For the text-containing cell, return its midpoint in [X, Y] coordinate format. 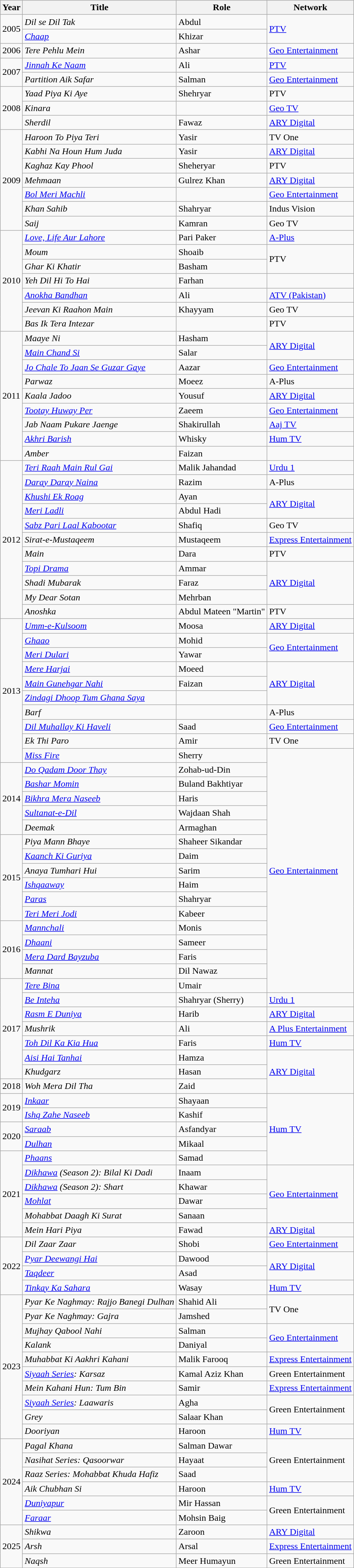
Toh Dil Ka Kia Hua [99, 1043]
Hasan [222, 1072]
Wasay [222, 1287]
Jinnah Ke Naam [99, 65]
2007 [11, 72]
Tere Pehlu Mein [99, 51]
Partition Aik Safar [99, 79]
Mohlat [99, 1201]
Hasham [222, 338]
Inkaar [99, 1101]
Umair [222, 985]
Kaanch Ki Guriya [99, 856]
Shaheer Sikandar [222, 841]
Mannchali [99, 928]
Anokha Bandhan [99, 295]
Ayan [222, 496]
Pyar Ke Naghmay: Rajjo Banegi Dulhan [99, 1302]
Amber [99, 453]
Siyaah Series: Karsaz [99, 1374]
Shoaib [222, 252]
Sherry [222, 755]
Faraz [222, 583]
Yeh Dil Hi To Hai [99, 281]
Mein Kahani Hun: Tum Bin [99, 1388]
Tere Bina [99, 985]
Role [222, 8]
Anaya Tumhari Hui [99, 870]
Sarim [222, 870]
Mohsin Baig [222, 1517]
Aisi Hai Tanhai [99, 1057]
2019 [11, 1108]
Zaid [222, 1086]
Title [99, 8]
Mehrban [222, 597]
Harib [222, 1014]
Dooriyan [99, 1431]
Sherdil [99, 122]
Ghaao [99, 640]
Daniyal [222, 1345]
Arsh [99, 1546]
Shahryar (Sherry) [222, 1000]
Meri Dulari [99, 655]
2015 [11, 877]
Woh Mera Dil Tha [99, 1086]
Barf [99, 712]
Jab Naam Pukare Jaenge [99, 425]
Bikhra Mera Naseeb [99, 798]
Dawood [222, 1259]
Malik Farooq [222, 1359]
Phaans [99, 1158]
Tinkay Ka Sahara [99, 1287]
Dil Muhallay Ki Haveli [99, 727]
2006 [11, 51]
Yawar [222, 655]
Dara [222, 554]
Piya Mann Bhaye [99, 841]
Jamshed [222, 1316]
Sheheryar [222, 165]
Kashif [222, 1115]
2014 [11, 798]
Anoshka [99, 611]
Jo Chale To Jaan Se Guzar Gaye [99, 367]
Sanaan [222, 1215]
Love, Life Aur Lahore [99, 238]
Moeed [222, 669]
Chaap [99, 36]
Tootay Huway Per [99, 410]
Deemak [99, 827]
Zaeem [222, 410]
Mujhay Qabool Nahi [99, 1330]
Dhaani [99, 942]
Umm-e-Kulsoom [99, 626]
Ashar [222, 51]
Sabz Pari Laal Kabootar [99, 525]
Mustaqeem [222, 540]
Pagal Khana [99, 1446]
Salman Dawar [222, 1446]
Year [11, 8]
Maaye Ni [99, 338]
Samir [222, 1388]
Shehryar [222, 94]
Salaar Khan [222, 1417]
Parwaz [99, 381]
Dil se Dil Tak [99, 22]
Whisky [222, 439]
Duniyapur [99, 1503]
Network [310, 8]
Paras [99, 899]
Ek Thi Paro [99, 741]
Mera Dard Bayzuba [99, 957]
Khan Sahib [99, 209]
Shadi Mubarak [99, 583]
2022 [11, 1266]
Akhri Barish [99, 439]
Raaz Series: Mohabbat Khuda Hafiz [99, 1474]
Miss Fire [99, 755]
Shikwa [99, 1532]
Daim [222, 856]
Abdul Hadi [222, 511]
Samad [222, 1158]
Khawar [222, 1187]
Mohid [222, 640]
Dawar [222, 1201]
Arsal [222, 1546]
My Dear Sotan [99, 597]
Shahid Ali [222, 1302]
Saraab [99, 1129]
Abdul [222, 22]
Mir Hassan [222, 1503]
Dulhan [99, 1144]
Kinara [99, 108]
Fawaz [222, 122]
Rasm E Duniya [99, 1014]
Daray Daray Naina [99, 482]
2008 [11, 108]
Aik Chubhan Si [99, 1489]
Haris [222, 798]
Shafiq [222, 525]
Shakirullah [222, 425]
Meer Humayun [222, 1561]
2025 [11, 1546]
Khizar [222, 36]
Moosa [222, 626]
Khudgarz [99, 1072]
Indus Vision [310, 209]
Ammar [222, 568]
2021 [11, 1194]
Ishq Zahe Naseeb [99, 1115]
Main Gunehgar Nahi [99, 683]
Topi Drama [99, 568]
Mehmaan [99, 180]
Fawad [222, 1230]
Ghar Ki Khatir [99, 266]
Haroon To Piya Teri [99, 137]
2017 [11, 1028]
Bas Ik Tera Intezar [99, 324]
Khushi Ek Roag [99, 496]
2023 [11, 1366]
Amir [222, 741]
Aaj TV [310, 425]
Moum [99, 252]
Abdul Mateen "Martin" [222, 611]
Bashar Momin [99, 784]
Yaad Piya Ki Aye [99, 94]
Teri Raah Main Rul Gai [99, 468]
Muhabbat Ki Aakhri Kahani [99, 1359]
Inaam [222, 1172]
Zohab-ud-Din [222, 770]
Khayyam [222, 309]
Teri Meri Jodi [99, 914]
Naqsh [99, 1561]
Mein Hari Piya [99, 1230]
Dil Zaar Zaar [99, 1244]
Sirat-e-Mustaqeem [99, 540]
Kaghaz Kay Phool [99, 165]
Dikhawa (Season 2): Bilal Ki Dadi [99, 1172]
Malik Jahandad [222, 468]
Grey [99, 1417]
Asad [222, 1273]
Aazar [222, 367]
Mohabbat Daagh Ki Surat [99, 1215]
Shobi [222, 1244]
Mikaal [222, 1144]
2016 [11, 949]
Shayaan [222, 1101]
Zaroon [222, 1532]
Bol Meri Machli [99, 195]
Mushrik [99, 1028]
Salar [222, 353]
Basham [222, 266]
Be Inteha [99, 1000]
Kalank [99, 1345]
2018 [11, 1086]
Hayaat [222, 1460]
Mannat [99, 971]
Kabeer [222, 914]
Siyaah Series: Laawaris [99, 1403]
Pyar Deewangi Hai [99, 1259]
Pyar Ke Naghmay: Gajra [99, 1316]
Kamran [222, 223]
Taqdeer [99, 1273]
Main Chand Si [99, 353]
Hamza [222, 1057]
ATV (Pakistan) [310, 295]
Mere Harjai [99, 669]
2005 [11, 29]
2011 [11, 396]
A Plus Entertainment [310, 1028]
Faraar [99, 1517]
Dikhawa (Season 2): Shart [99, 1187]
2009 [11, 180]
Monis [222, 928]
Kamal Aziz Khan [222, 1374]
Main [99, 554]
Saij [99, 223]
Nasihat Series: Qasoorwar [99, 1460]
Zindagi Dhoop Tum Ghana Saya [99, 698]
Haim [222, 885]
Yousuf [222, 396]
Agha [222, 1403]
Buland Bakhtiyar [222, 784]
Farhan [222, 281]
Razim [222, 482]
2012 [11, 540]
2024 [11, 1481]
Sameer [222, 942]
2020 [11, 1137]
Kaala Jadoo [99, 396]
Wajdaan Shah [222, 813]
Jeevan Ki Raahon Main [99, 309]
Asfandyar [222, 1129]
Kabhi Na Houn Hum Juda [99, 151]
Sultanat-e-Dil [99, 813]
Gulrez Khan [222, 180]
2010 [11, 281]
Armaghan [222, 827]
Moeez [222, 381]
Do Qadam Door Thay [99, 770]
2013 [11, 691]
Meri Ladli [99, 511]
Ishqaaway [99, 885]
Dil Nawaz [222, 971]
Pari Paker [222, 238]
